Search for the cell housing the specified text and yield its [x, y] center coordinate. 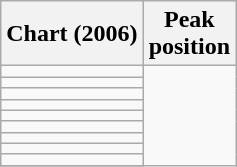
Chart (2006) [72, 34]
Peakposition [189, 34]
